Search for the cell housing the specified text and yield its [x, y] center coordinate. 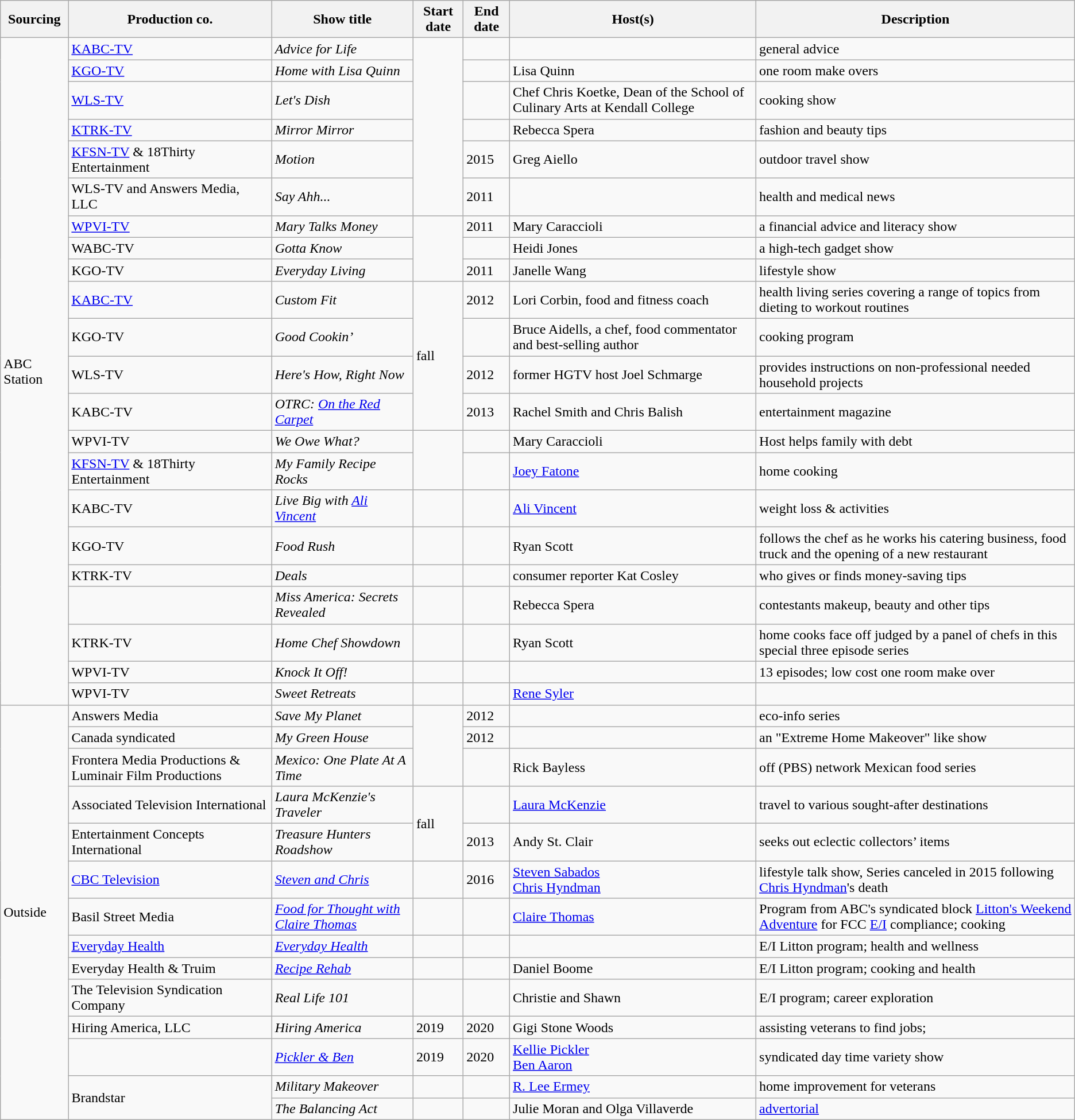
Janelle Wang [633, 270]
Treasure Hunters Roadshow [342, 842]
13 episodes; low cost one room make over [915, 672]
Canada syndicated [170, 737]
Bruce Aidells, a chef, food commentator and best-selling author [633, 337]
E/I program; career exploration [915, 998]
R. Lee Ermey [633, 1087]
a financial advice and literacy show [915, 226]
off (PBS) network Mexican food series [915, 767]
general advice [915, 49]
Hiring America, LLC [170, 1028]
lifestyle talk show, Series canceled in 2015 following Chris Hyndman's death [915, 879]
former HGTV host Joel Schmarge [633, 374]
Pickler & Ben [342, 1057]
Everyday Living [342, 270]
Say Ahh... [342, 196]
Home with Lisa Quinn [342, 71]
Recipe Rehab [342, 968]
2015 [487, 160]
My Green House [342, 737]
Sourcing [34, 20]
cooking program [915, 337]
Laura McKenzie's Traveler [342, 804]
Host(s) [633, 20]
Answers Media [170, 716]
provides instructions on non-professional needed household projects [915, 374]
Associated Television International [170, 804]
Greg Aiello [633, 160]
Let's Dish [342, 100]
Daniel Boome [633, 968]
Julie Moran and Olga Villaverde [633, 1109]
contestants makeup, beauty and other tips [915, 605]
WLS-TV and Answers Media, LLC [170, 196]
Live Big with Ali Vincent [342, 509]
Production co. [170, 20]
health and medical news [915, 196]
Knock It Off! [342, 672]
Mary Talks Money [342, 226]
Rachel Smith and Chris Balish [633, 412]
Andy St. Clair [633, 842]
Heidi Jones [633, 248]
fashion and beauty tips [915, 130]
Brandstar [170, 1098]
Save My Planet [342, 716]
Home Chef Showdown [342, 642]
Good Cookin’ [342, 337]
Mexico: One Plate At A Time [342, 767]
Outside [34, 912]
seeks out eclectic collectors’ items [915, 842]
CBC Television [170, 879]
home improvement for veterans [915, 1087]
eco-info series [915, 716]
E/I Litton program; health and wellness [915, 947]
outdoor travel show [915, 160]
entertainment magazine [915, 412]
Chef Chris Koetke, Dean of the School of Culinary Arts at Kendall College [633, 100]
assisting veterans to find jobs; [915, 1028]
Lori Corbin, food and fitness coach [633, 300]
Sweet Retreats [342, 694]
2016 [487, 879]
E/I Litton program; cooking and health [915, 968]
Program from ABC's syndicated block Litton's Weekend Adventure for FCC E/I compliance; cooking [915, 917]
ABC Station [34, 371]
We Owe What? [342, 442]
one room make overs [915, 71]
Entertainment Concepts International [170, 842]
lifestyle show [915, 270]
Mirror Mirror [342, 130]
OTRC: On the Red Carpet [342, 412]
Military Makeover [342, 1087]
Host helps family with debt [915, 442]
Frontera Media Productions & Luminair Film Productions [170, 767]
health living series covering a range of topics from dieting to workout routines [915, 300]
Lisa Quinn [633, 71]
Gigi Stone Woods [633, 1028]
advertorial [915, 1109]
Show title [342, 20]
consumer reporter Kat Cosley [633, 576]
Joey Fatone [633, 471]
Steven and Chris [342, 879]
Food for Thought with Claire Thomas [342, 917]
Everyday Health & Truim [170, 968]
weight loss & activities [915, 509]
Deals [342, 576]
travel to various sought-after destinations [915, 804]
WABC-TV [170, 248]
End date [487, 20]
Claire Thomas [633, 917]
My Family Recipe Rocks [342, 471]
Hiring America [342, 1028]
Miss America: Secrets Revealed [342, 605]
Ali Vincent [633, 509]
a high-tech gadget show [915, 248]
Food Rush [342, 546]
Gotta Know [342, 248]
syndicated day time variety show [915, 1057]
Kellie PicklerBen Aaron [633, 1057]
Motion [342, 160]
The Balancing Act [342, 1109]
Here's How, Right Now [342, 374]
Start date [438, 20]
Real Life 101 [342, 998]
follows the chef as he works his catering business, food truck and the opening of a new restaurant [915, 546]
Description [915, 20]
Advice for Life [342, 49]
home cooking [915, 471]
Custom Fit [342, 300]
Steven SabadosChris Hyndman [633, 879]
Laura McKenzie [633, 804]
an "Extreme Home Makeover" like show [915, 737]
Christie and Shawn [633, 998]
Basil Street Media [170, 917]
The Television Syndication Company [170, 998]
who gives or finds money-saving tips [915, 576]
Rene Syler [633, 694]
Rick Bayless [633, 767]
home cooks face off judged by a panel of chefs in this special three episode series [915, 642]
cooking show [915, 100]
